From the cell containing the given text, extract its center point as (x, y) coordinate. 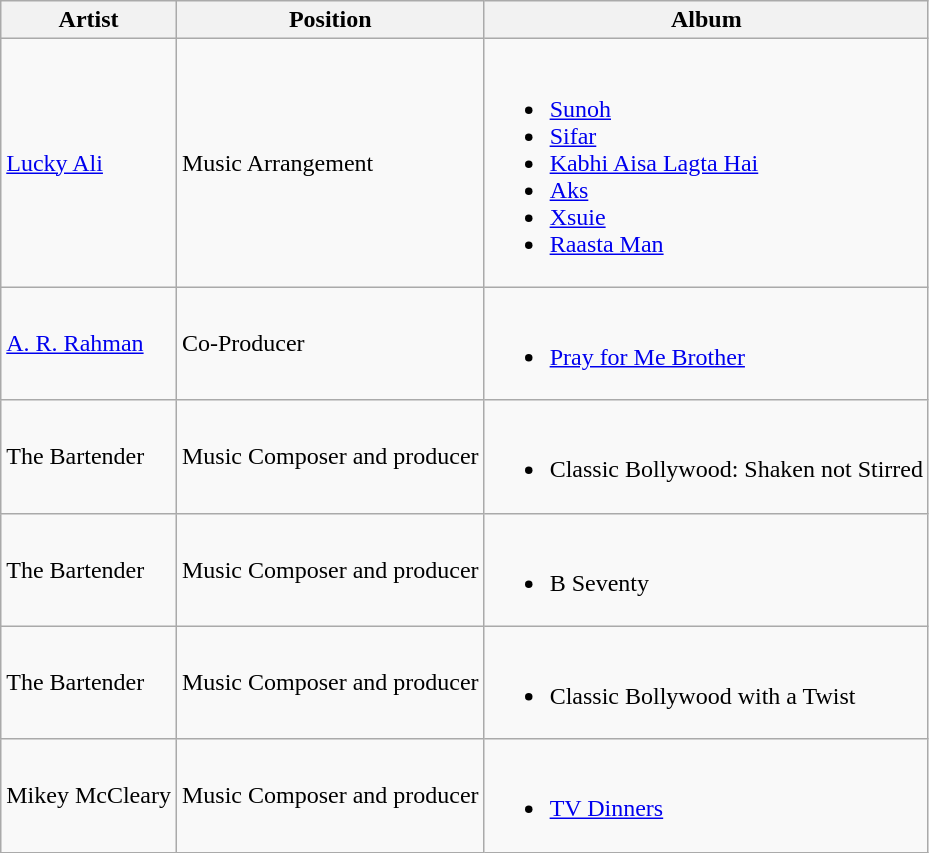
Position (330, 20)
Classic Bollywood: Shaken not Stirred (706, 456)
Mikey McCleary (89, 796)
TV Dinners (706, 796)
B Seventy (706, 570)
Classic Bollywood with a Twist (706, 682)
Artist (89, 20)
Album (706, 20)
SunohSifarKabhi Aisa Lagta HaiAksXsuieRaasta Man (706, 163)
Pray for Me Brother (706, 344)
Lucky Ali (89, 163)
A. R. Rahman (89, 344)
Co-Producer (330, 344)
Music Arrangement (330, 163)
